Scan for the cell matching the given text and deliver its (X, Y) coordinate at center. 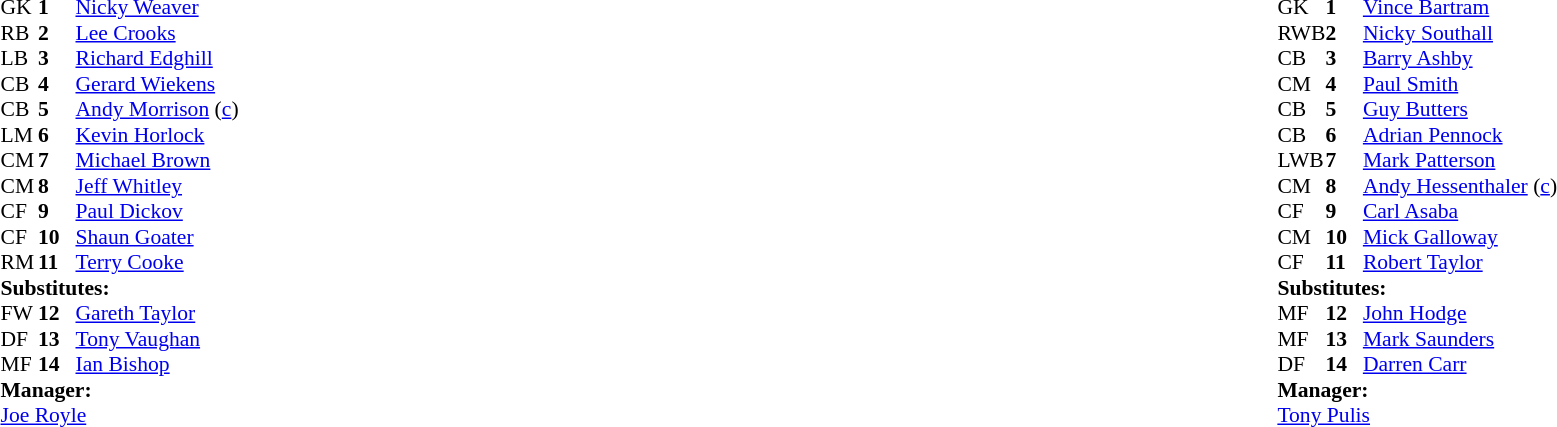
Shaun Goater (158, 237)
Richard Edghill (158, 59)
Robert Taylor (1460, 263)
Michael Brown (158, 161)
LWB (1301, 161)
LB (19, 59)
Mark Patterson (1460, 161)
Ian Bishop (158, 365)
Jeff Whitley (158, 186)
Mark Saunders (1460, 339)
LM (19, 135)
Mick Galloway (1460, 237)
Nicky Southall (1460, 33)
FW (19, 313)
Andy Hessenthaler (c) (1460, 186)
RM (19, 263)
Gareth Taylor (158, 313)
Barry Ashby (1460, 59)
Darren Carr (1460, 365)
John Hodge (1460, 313)
Tony Vaughan (158, 339)
Terry Cooke (158, 263)
RWB (1301, 33)
Carl Asaba (1460, 211)
RB (19, 33)
Paul Smith (1460, 84)
Kevin Horlock (158, 135)
Gerard Wiekens (158, 84)
Lee Crooks (158, 33)
Adrian Pennock (1460, 135)
Guy Butters (1460, 109)
Andy Morrison (c) (158, 109)
Paul Dickov (158, 211)
